Identify which cell holds the provided text, then report its (X, Y) central coordinate. 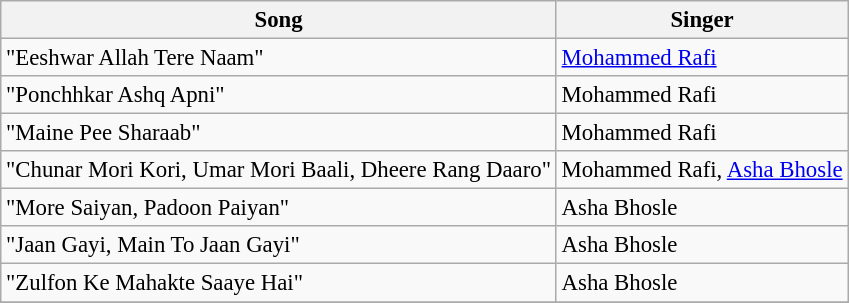
"More Saiyan, Padoon Paiyan" (279, 208)
"Eeshwar Allah Tere Naam" (279, 58)
"Ponchhkar Ashq Apni" (279, 95)
"Chunar Mori Kori, Umar Mori Baali, Dheere Rang Daaro" (279, 170)
Mohammed Rafi, Asha Bhosle (702, 170)
Song (279, 20)
Singer (702, 20)
"Maine Pee Sharaab" (279, 133)
"Jaan Gayi, Main To Jaan Gayi" (279, 245)
"Zulfon Ke Mahakte Saaye Hai" (279, 283)
